Extract the [x, y] coordinate from the center of the cell holding the provided text.  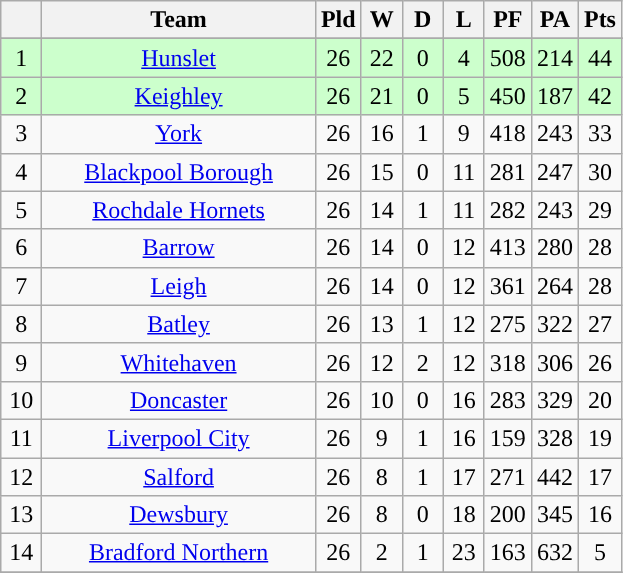
23 [464, 553]
44 [600, 58]
15 [382, 172]
York [179, 134]
159 [508, 438]
3 [22, 134]
283 [508, 400]
508 [508, 58]
18 [464, 515]
361 [508, 286]
Whitehaven [179, 362]
322 [554, 324]
33 [600, 134]
345 [554, 515]
Doncaster [179, 400]
306 [554, 362]
Pts [600, 20]
D [422, 20]
L [464, 20]
22 [382, 58]
418 [508, 134]
PF [508, 20]
282 [508, 210]
27 [600, 324]
Rochdale Hornets [179, 210]
Hunslet [179, 58]
318 [508, 362]
Bradford Northern [179, 553]
280 [554, 248]
632 [554, 553]
6 [22, 248]
42 [600, 96]
W [382, 20]
214 [554, 58]
328 [554, 438]
PA [554, 20]
450 [508, 96]
30 [600, 172]
329 [554, 400]
Keighley [179, 96]
Blackpool Borough [179, 172]
Salford [179, 477]
200 [508, 515]
247 [554, 172]
Liverpool City [179, 438]
Dewsbury [179, 515]
Barrow [179, 248]
Team [179, 20]
281 [508, 172]
187 [554, 96]
Leigh [179, 286]
Batley [179, 324]
264 [554, 286]
413 [508, 248]
21 [382, 96]
20 [600, 400]
7 [22, 286]
275 [508, 324]
19 [600, 438]
271 [508, 477]
Pld [338, 20]
163 [508, 553]
29 [600, 210]
442 [554, 477]
